Output the (X, Y) coordinate of the center of the cell containing the given text.  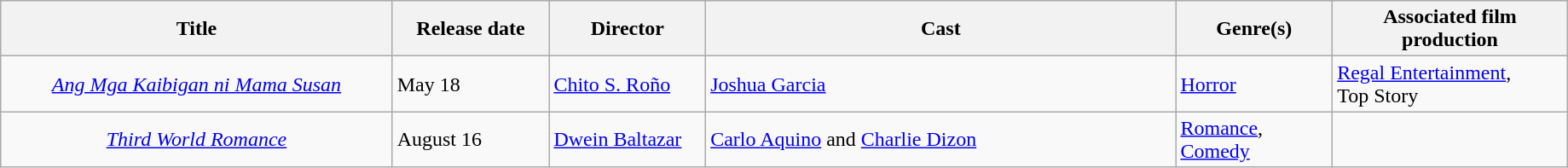
Dwein Baltazar (628, 140)
Genre(s) (1254, 29)
Cast (941, 29)
Ang Mga Kaibigan ni Mama Susan (196, 84)
May 18 (471, 84)
Horror (1254, 84)
Release date (471, 29)
Title (196, 29)
Associated film production (1450, 29)
Chito S. Roño (628, 84)
Romance, Comedy (1254, 140)
Director (628, 29)
Carlo Aquino and Charlie Dizon (941, 140)
Joshua Garcia (941, 84)
Third World Romance (196, 140)
Regal Entertainment, Top Story (1450, 84)
August 16 (471, 140)
